Return the (X, Y) coordinate for the center point of the cell that contains the specified text.  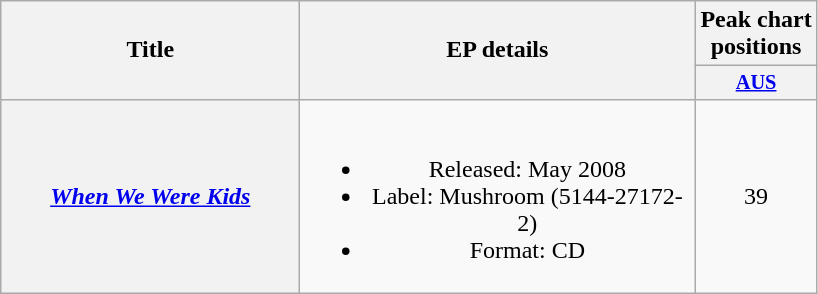
AUS (756, 83)
Title (150, 50)
Released: May 2008Label: Mushroom (5144-27172-2)Format: CD (498, 196)
EP details (498, 50)
Peak chartpositions (756, 34)
39 (756, 196)
When We Were Kids (150, 196)
